Locate the cell with the specified text and output its (X, Y) center coordinate. 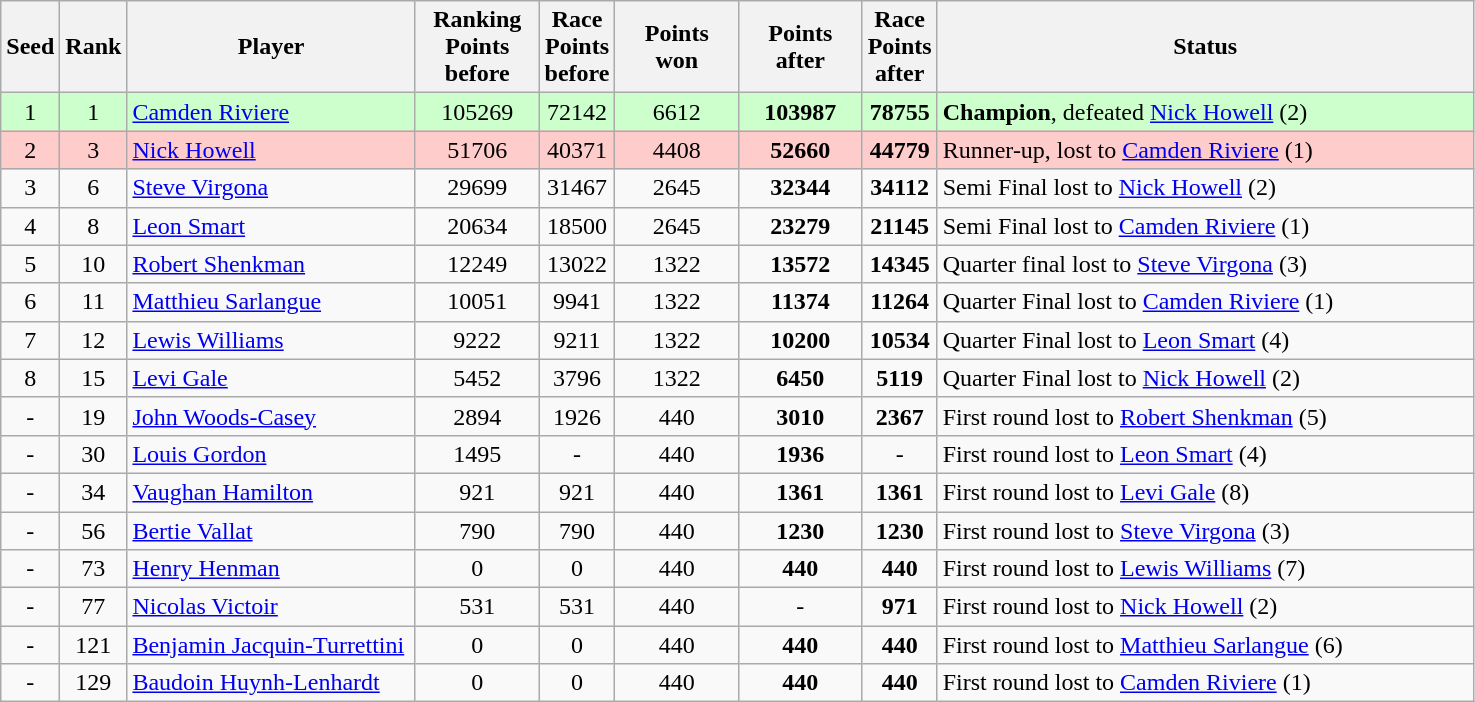
Steve Virgona (272, 188)
Status (1205, 47)
6450 (801, 378)
Rank (94, 47)
73 (94, 569)
9211 (577, 340)
Lewis Williams (272, 340)
14345 (900, 264)
Seed (30, 47)
Leon Smart (272, 226)
34 (94, 492)
72142 (577, 112)
Quarter Final lost to Nick Howell (2) (1205, 378)
First round lost to Camden Riviere (1) (1205, 683)
Bertie Vallat (272, 531)
971 (900, 607)
51706 (477, 150)
Quarter Final lost to Camden Riviere (1) (1205, 302)
Henry Henman (272, 569)
13022 (577, 264)
Baudoin Huynh-Lenhardt (272, 683)
Quarter Final lost to Leon Smart (4) (1205, 340)
Player (272, 47)
9941 (577, 302)
Benjamin Jacquin-Turrettini (272, 645)
3010 (801, 416)
11 (94, 302)
31467 (577, 188)
121 (94, 645)
15 (94, 378)
3796 (577, 378)
78755 (900, 112)
Race Points before (577, 47)
12 (94, 340)
129 (94, 683)
Points after (801, 47)
First round lost to Levi Gale (8) (1205, 492)
Semi Final lost to Camden Riviere (1) (1205, 226)
2367 (900, 416)
52660 (801, 150)
4408 (677, 150)
11374 (801, 302)
4 (30, 226)
21145 (900, 226)
23279 (801, 226)
First round lost to Leon Smart (4) (1205, 454)
10051 (477, 302)
Levi Gale (272, 378)
10200 (801, 340)
34112 (900, 188)
Nicolas Victoir (272, 607)
29699 (477, 188)
2 (30, 150)
Matthieu Sarlangue (272, 302)
40371 (577, 150)
20634 (477, 226)
32344 (801, 188)
First round lost to Steve Virgona (3) (1205, 531)
9222 (477, 340)
7 (30, 340)
18500 (577, 226)
Louis Gordon (272, 454)
Runner-up, lost to Camden Riviere (1) (1205, 150)
105269 (477, 112)
56 (94, 531)
1936 (801, 454)
13572 (801, 264)
5119 (900, 378)
11264 (900, 302)
1495 (477, 454)
30 (94, 454)
First round lost to Robert Shenkman (5) (1205, 416)
Nick Howell (272, 150)
Camden Riviere (272, 112)
First round lost to Matthieu Sarlangue (6) (1205, 645)
6612 (677, 112)
Points won (677, 47)
1926 (577, 416)
Robert Shenkman (272, 264)
Race Points after (900, 47)
Champion, defeated Nick Howell (2) (1205, 112)
5 (30, 264)
44779 (900, 150)
Quarter final lost to Steve Virgona (3) (1205, 264)
77 (94, 607)
John Woods-Casey (272, 416)
5452 (477, 378)
10 (94, 264)
12249 (477, 264)
Vaughan Hamilton (272, 492)
Ranking Points before (477, 47)
2894 (477, 416)
First round lost to Lewis Williams (7) (1205, 569)
10534 (900, 340)
Semi Final lost to Nick Howell (2) (1205, 188)
19 (94, 416)
103987 (801, 112)
First round lost to Nick Howell (2) (1205, 607)
